Return the (X, Y) coordinate for the center point of the cell that contains the specified text.  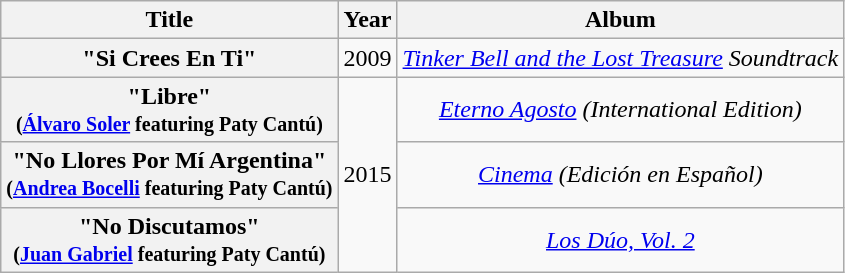
2009 (368, 58)
Cinema (Edición en Español) (620, 174)
"No Discutamos"(Juan Gabriel featuring Paty Cantú) (170, 240)
Tinker Bell and the Lost Treasure Soundtrack (620, 58)
Los Dúo, Vol. 2 (620, 240)
"Libre"(Álvaro Soler featuring Paty Cantú) (170, 110)
"Si Crees En Ti" (170, 58)
Album (620, 20)
Eterno Agosto (International Edition) (620, 110)
2015 (368, 174)
"No Llores Por Mí Argentina"(Andrea Bocelli featuring Paty Cantú) (170, 174)
Title (170, 20)
Year (368, 20)
